Locate the cell with the specified text and output its (X, Y) center coordinate. 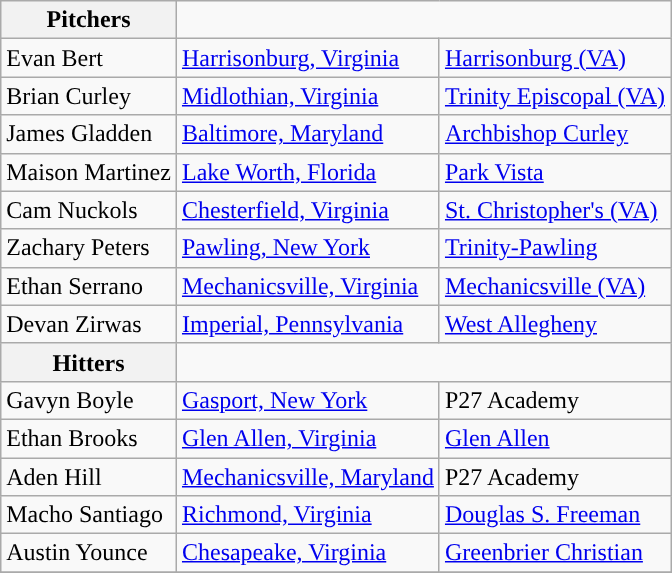
Imperial, Pennsylvania (308, 324)
Pitchers (89, 20)
Aden Hill (89, 477)
Gasport, New York (308, 400)
Chesterfield, Virginia (308, 210)
Mechanicsville, Maryland (308, 477)
Zachary Peters (89, 248)
Trinity Episcopal (VA) (554, 96)
Harrisonburg, Virginia (308, 58)
Harrisonburg (VA) (554, 58)
Ethan Brooks (89, 438)
St. Christopher's (VA) (554, 210)
Maison Martinez (89, 172)
Mechanicsville, Virginia (308, 286)
Trinity-Pawling (554, 248)
Cam Nuckols (89, 210)
Richmond, Virginia (308, 515)
Brian Curley (89, 96)
Archbishop Curley (554, 134)
Mechanicsville (VA) (554, 286)
West Allegheny (554, 324)
Lake Worth, Florida (308, 172)
James Gladden (89, 134)
Glen Allen (554, 438)
Austin Younce (89, 553)
Chesapeake, Virginia (308, 553)
Baltimore, Maryland (308, 134)
Park Vista (554, 172)
Greenbrier Christian (554, 553)
Devan Zirwas (89, 324)
Midlothian, Virginia (308, 96)
Macho Santiago (89, 515)
Hitters (89, 362)
Glen Allen, Virginia (308, 438)
Pawling, New York (308, 248)
Evan Bert (89, 58)
Gavyn Boyle (89, 400)
Douglas S. Freeman (554, 515)
Ethan Serrano (89, 286)
